Provide the (x, y) coordinate of the cell's center where the given text is located.  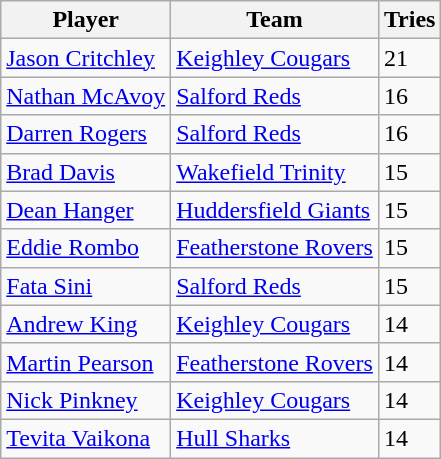
Tevita Vaikona (86, 438)
Player (86, 20)
Martin Pearson (86, 362)
Team (275, 20)
21 (410, 58)
Nathan McAvoy (86, 96)
Tries (410, 20)
Darren Rogers (86, 134)
Dean Hanger (86, 210)
Nick Pinkney (86, 400)
Brad Davis (86, 172)
Wakefield Trinity (275, 172)
Jason Critchley (86, 58)
Fata Sini (86, 286)
Huddersfield Giants (275, 210)
Eddie Rombo (86, 248)
Andrew King (86, 324)
Hull Sharks (275, 438)
